For the text-containing cell, return its midpoint in [x, y] coordinate format. 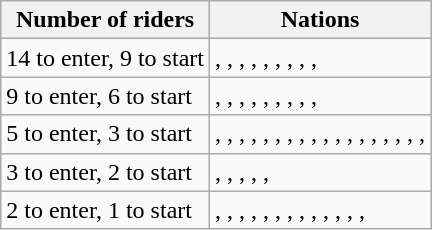
Number of riders [106, 20]
2 to enter, 1 to start [106, 210]
3 to enter, 2 to start [106, 172]
9 to enter, 6 to start [106, 96]
, , , , , [320, 172]
Nations [320, 20]
, , , , , , , , , , , , , [320, 210]
, , , , , , , , , , , , , , , , , , [320, 134]
5 to enter, 3 to start [106, 134]
14 to enter, 9 to start [106, 58]
